Scan for the cell matching the given text and deliver its [X, Y] coordinate at center. 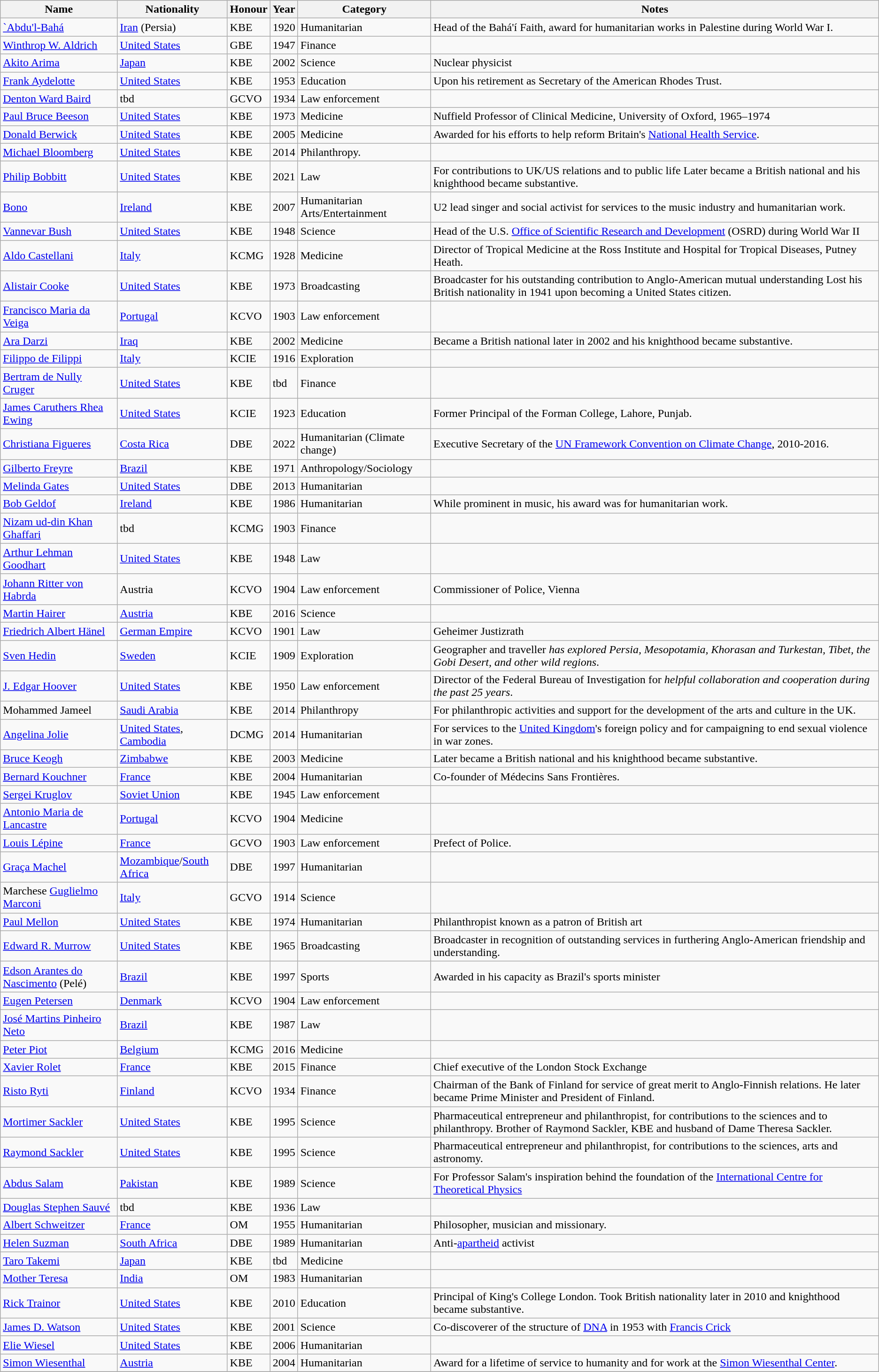
Risto Ryti [59, 1091]
Bertram de Nully Cruger [59, 383]
Costa Rica [172, 444]
For services to the United Kingdom's foreign policy and for campaigning to end sexual violence in war zones. [655, 734]
Executive Secretary of the UN Framework Convention on Climate Change, 2010-2016. [655, 444]
While prominent in music, his award was for humanitarian work. [655, 504]
GBE [249, 45]
1936 [284, 1207]
Gilberto Freyre [59, 468]
Iran (Persia) [172, 27]
Taro Takemi [59, 1261]
Raymond Sackler [59, 1152]
Nationality [172, 9]
1909 [284, 655]
Bono [59, 207]
Martin Hairer [59, 613]
1916 [284, 359]
Philanthropy. [364, 152]
1901 [284, 631]
Principal of King's College London. Took British nationality later in 2010 and knighthood became substantive. [655, 1303]
Head of the U.S. Office of Scientific Research and Development (OSRD) during World War II [655, 231]
Broadcaster in recognition of outstanding services in furthering Anglo-American friendship and understanding. [655, 946]
Nizam ud-din Khan Ghaffari [59, 528]
Director of Tropical Medicine at the Ross Institute and Hospital for Tropical Diseases, Putney Heath. [655, 255]
Awarded in his capacity as Brazil's sports minister [655, 977]
Mohammed Jameel [59, 710]
Helen Suzman [59, 1243]
Pharmaceutical entrepreneur and philanthropist, for contributions to the sciences, arts and astronomy. [655, 1152]
Sports [364, 977]
Michael Bloomberg [59, 152]
José Martins Pinheiro Neto [59, 1025]
1947 [284, 45]
2007 [284, 207]
1974 [284, 922]
`Abdu'l-Bahá [59, 27]
Edward R. Murrow [59, 946]
Douglas Stephen Sauvé [59, 1207]
HumanitarianArts/Entertainment [364, 207]
Mozambique/South Africa [172, 867]
1914 [284, 898]
Later became a British national and his knighthood became substantive. [655, 759]
For contributions to UK/US relations and to public life Later became a British national and his knighthood became substantive. [655, 177]
2022 [284, 444]
2006 [284, 1345]
1987 [284, 1025]
Became a British national later in 2002 and his knighthood became substantive. [655, 341]
South Africa [172, 1243]
2015 [284, 1067]
Chief executive of the London Stock Exchange [655, 1067]
Zimbabwe [172, 759]
Christiana Figueres [59, 444]
Angelina Jolie [59, 734]
Honour [249, 9]
Philanthropist known as a patron of British art [655, 922]
Mother Teresa [59, 1279]
Former Principal of the Forman College, Lahore, Punjab. [655, 413]
Graça Machel [59, 867]
Eugen Petersen [59, 1001]
Marchese Guglielmo Marconi [59, 898]
Aldo Castellani [59, 255]
Director of the Federal Bureau of Investigation for helpful collaboration and cooperation during the past 25 years. [655, 686]
Iraq [172, 341]
Geographer and traveller has explored Persia, Mesopotamia, Khorasan and Turkestan, Tibet, the Gobi Desert, and other wild regions. [655, 655]
Prefect of Police. [655, 843]
Peter Piot [59, 1049]
Simon Wiesenthal [59, 1363]
Anthropology/Sociology [364, 468]
James Caruthers Rhea Ewing [59, 413]
Johann Ritter von Habrda [59, 589]
Donald Berwick [59, 134]
Philosopher, musician and missionary. [655, 1225]
Paul Mellon [59, 922]
Alistair Cooke [59, 286]
Melinda Gates [59, 486]
Pakistan [172, 1183]
Name [59, 9]
Rick Trainor [59, 1303]
Belgium [172, 1049]
1953 [284, 81]
Category [364, 9]
2010 [284, 1303]
For philanthropic activities and support for the development of the arts and culture in the UK. [655, 710]
James D. Watson [59, 1327]
Elie Wiesel [59, 1345]
Soviet Union [172, 794]
Winthrop W. Aldrich [59, 45]
1950 [284, 686]
Akito Arima [59, 63]
Finland [172, 1091]
Awarded for his efforts to help reform Britain's National Health Service. [655, 134]
Louis Lépine [59, 843]
2013 [284, 486]
U2 lead singer and social activist for services to the music industry and humanitarian work. [655, 207]
Abdus Salam [59, 1183]
2003 [284, 759]
Philanthropy [364, 710]
Bruce Keogh [59, 759]
DCMG [249, 734]
Ara Darzi [59, 341]
Philip Bobbitt [59, 177]
Sergei Kruglov [59, 794]
Filippo de Filippi [59, 359]
2001 [284, 1327]
India [172, 1279]
Denton Ward Baird [59, 99]
1986 [284, 504]
Anti-apartheid activist [655, 1243]
Year [284, 9]
Arthur Lehman Goodhart [59, 559]
Nuffield Professor of Clinical Medicine, University of Oxford, 1965–1974 [655, 116]
Commissioner of Police, Vienna [655, 589]
Xavier Rolet [59, 1067]
2005 [284, 134]
Upon his retirement as Secretary of the American Rhodes Trust. [655, 81]
1955 [284, 1225]
Nuclear physicist [655, 63]
Edson Arantes do Nascimento (Pelé) [59, 977]
Co-founder of Médecins Sans Frontières. [655, 777]
1920 [284, 27]
2021 [284, 177]
United States, Cambodia [172, 734]
Head of the Bahá'í Faith, award for humanitarian works in Palestine during World War I. [655, 27]
Albert Schweitzer [59, 1225]
1971 [284, 468]
Denmark [172, 1001]
Chairman of the Bank of Finland for service of great merit to Anglo-Finnish relations. He later became Prime Minister and President of Finland. [655, 1091]
Vannevar Bush [59, 231]
Award for a lifetime of service to humanity and for work at the Simon Wiesenthal Center. [655, 1363]
1983 [284, 1279]
Francisco Maria da Veiga [59, 316]
1965 [284, 946]
Sven Hedin [59, 655]
For Professor Salam's inspiration behind the foundation of the International Centre for Theoretical Physics [655, 1183]
Mortimer Sackler [59, 1122]
1945 [284, 794]
Bernard Kouchner [59, 777]
Paul Bruce Beeson [59, 116]
Friedrich Albert Hänel [59, 631]
Co-discoverer of the structure of DNA in 1953 with Francis Crick [655, 1327]
Saudi Arabia [172, 710]
1928 [284, 255]
Frank Aydelotte [59, 81]
German Empire [172, 631]
J. Edgar Hoover [59, 686]
Humanitarian (Climate change) [364, 444]
Geheimer Justizrath [655, 631]
Notes [655, 9]
Sweden [172, 655]
Bob Geldof [59, 504]
Antonio Maria de Lancastre [59, 819]
1923 [284, 413]
